Return the [X, Y] coordinate for the center point of the cell that contains the specified text.  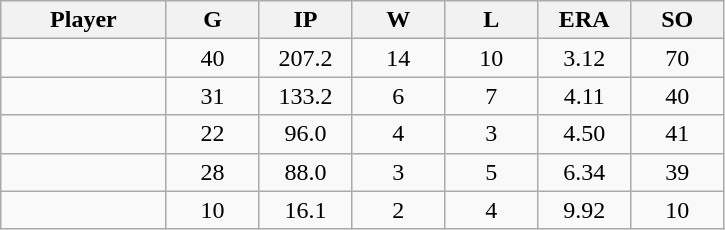
Player [84, 20]
6.34 [584, 172]
16.1 [306, 210]
31 [212, 96]
22 [212, 134]
W [398, 20]
96.0 [306, 134]
5 [492, 172]
G [212, 20]
39 [678, 172]
IP [306, 20]
ERA [584, 20]
28 [212, 172]
3.12 [584, 58]
4.50 [584, 134]
88.0 [306, 172]
14 [398, 58]
70 [678, 58]
207.2 [306, 58]
2 [398, 210]
41 [678, 134]
133.2 [306, 96]
SO [678, 20]
L [492, 20]
4.11 [584, 96]
7 [492, 96]
9.92 [584, 210]
6 [398, 96]
